Extract the (X, Y) coordinate from the center of the cell holding the provided text.  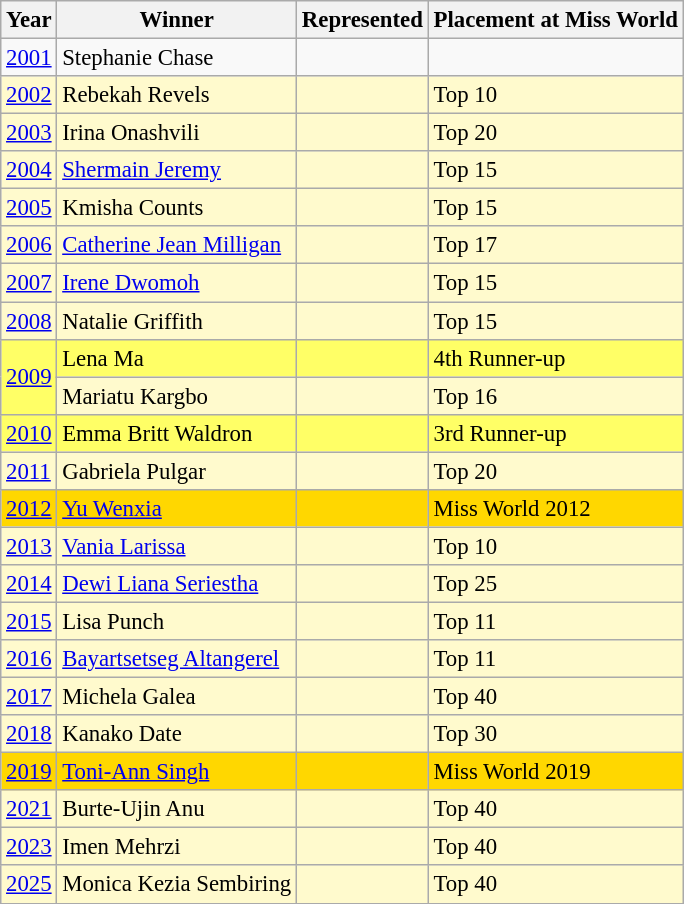
Irina Onashvili (177, 133)
Michela Galea (177, 697)
Lisa Punch (177, 621)
3rd Runner-up (556, 433)
Top 30 (556, 734)
2014 (29, 584)
2005 (29, 208)
Winner (177, 20)
Top 16 (556, 396)
2013 (29, 546)
Bayartsetseg Altangerel (177, 659)
Stephanie Chase (177, 58)
Placement at Miss World (556, 20)
2010 (29, 433)
2008 (29, 321)
Imen Mehrzi (177, 847)
Monica Kezia Sembiring (177, 885)
Gabriela Pulgar (177, 471)
Year (29, 20)
Kmisha Counts (177, 208)
2001 (29, 58)
Mariatu Kargbo (177, 396)
Emma Britt Waldron (177, 433)
2018 (29, 734)
2021 (29, 809)
2011 (29, 471)
2017 (29, 697)
Yu Wenxia (177, 509)
2002 (29, 95)
Kanako Date (177, 734)
Top 25 (556, 584)
2004 (29, 170)
2023 (29, 847)
2016 (29, 659)
2015 (29, 621)
2012 (29, 509)
2007 (29, 283)
Lena Ma (177, 358)
Catherine Jean Milligan (177, 245)
4th Runner-up (556, 358)
Top 17 (556, 245)
Miss World 2019 (556, 772)
2019 (29, 772)
2025 (29, 885)
2006 (29, 245)
Rebekah Revels (177, 95)
Shermain Jeremy (177, 170)
Toni-Ann Singh (177, 772)
2009 (29, 376)
Vania Larissa (177, 546)
Dewi Liana Seriestha (177, 584)
2003 (29, 133)
Miss World 2012 (556, 509)
Represented (363, 20)
Irene Dwomoh (177, 283)
Burte-Ujin Anu (177, 809)
Natalie Griffith (177, 321)
